Locate the cell with the specified text and output its [X, Y] center coordinate. 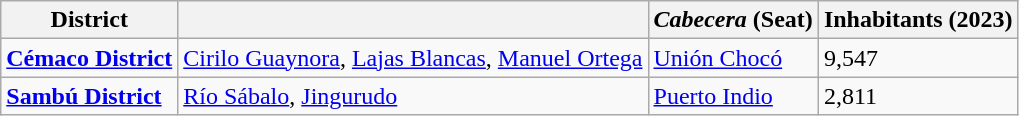
Cirilo Guaynora, Lajas Blancas, Manuel Ortega [413, 58]
Inhabitants (2023) [918, 20]
Río Sábalo, Jingurudo [413, 96]
District [90, 20]
Cémaco District [90, 58]
Cabecera (Seat) [733, 20]
9,547 [918, 58]
Puerto Indio [733, 96]
2,811 [918, 96]
Unión Chocó [733, 58]
Sambú District [90, 96]
